Return the [X, Y] coordinate for the center point of the cell that contains the specified text.  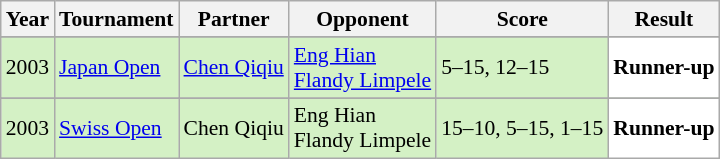
5–15, 12–15 [522, 68]
Tournament [116, 19]
Result [664, 19]
15–10, 5–15, 1–15 [522, 128]
Partner [234, 19]
Opponent [362, 19]
Swiss Open [116, 128]
Score [522, 19]
Japan Open [116, 68]
Year [28, 19]
